Return the [x, y] coordinate for the center point of the cell that contains the specified text.  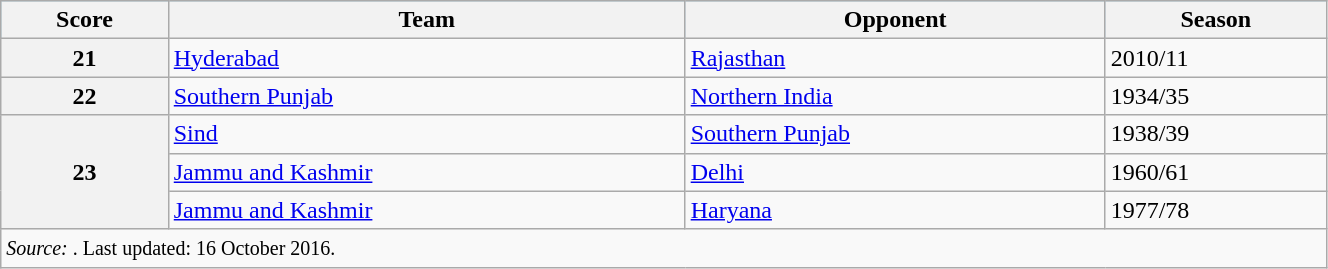
22 [84, 96]
Season [1216, 20]
2010/11 [1216, 58]
1938/39 [1216, 134]
23 [84, 172]
Haryana [895, 210]
Score [84, 20]
1960/61 [1216, 172]
Sind [426, 134]
1977/78 [1216, 210]
Team [426, 20]
1934/35 [1216, 96]
21 [84, 58]
Opponent [895, 20]
Source: . Last updated: 16 October 2016. [664, 248]
Delhi [895, 172]
Hyderabad [426, 58]
Northern India [895, 96]
Rajasthan [895, 58]
